Search for the cell housing the specified text and yield its (x, y) center coordinate. 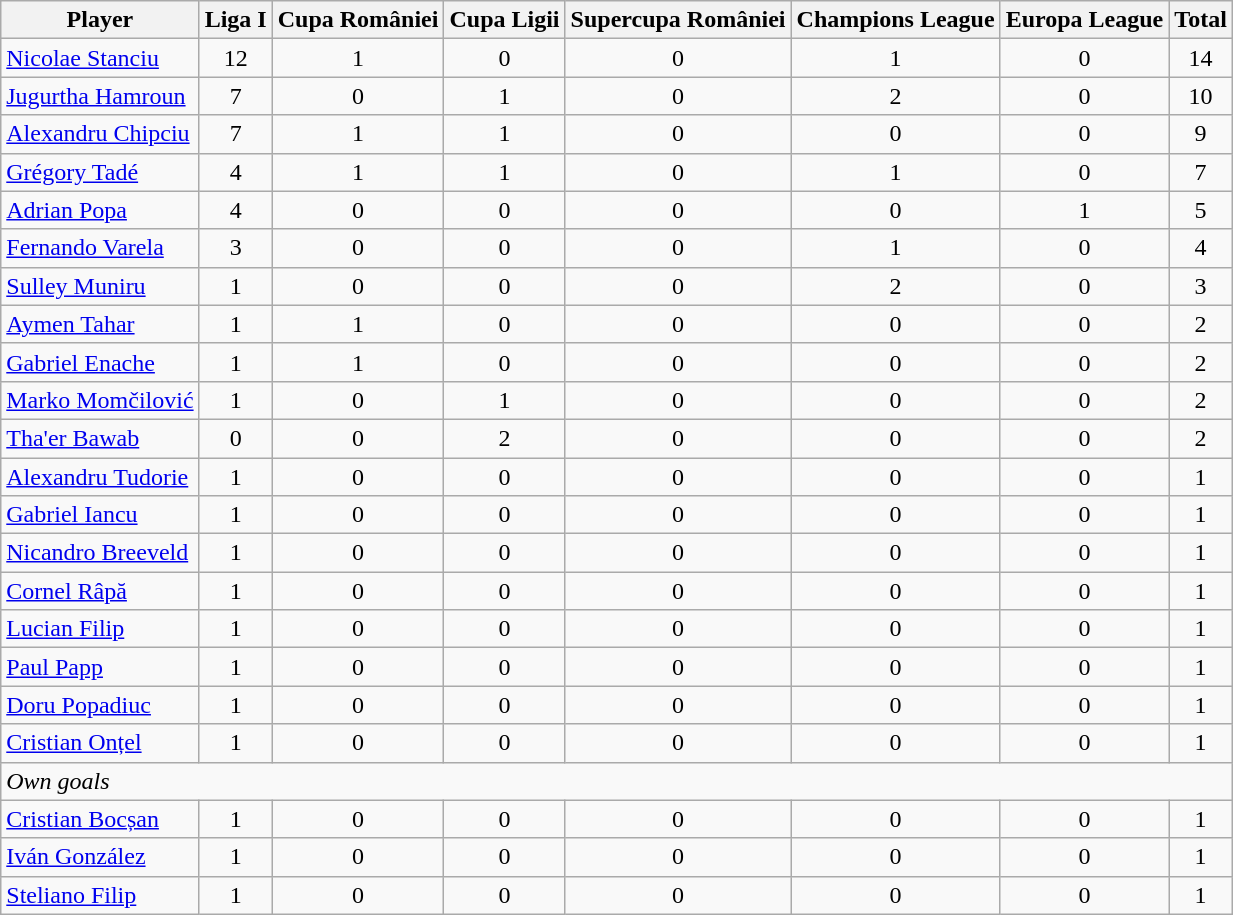
Fernando Varela (100, 248)
12 (236, 58)
Jugurtha Hamroun (100, 96)
Nicolae Stanciu (100, 58)
9 (1201, 134)
Supercupa României (678, 20)
Cristian Onțel (100, 743)
14 (1201, 58)
Paul Papp (100, 667)
Champions League (896, 20)
Liga I (236, 20)
Nicandro Breeveld (100, 553)
Steliano Filip (100, 895)
Sulley Muniru (100, 286)
Cornel Râpă (100, 591)
10 (1201, 96)
Doru Popadiuc (100, 705)
Marko Momčilović (100, 400)
Cupa României (358, 20)
Iván González (100, 857)
Cristian Bocșan (100, 819)
Gabriel Iancu (100, 515)
Tha'er Bawab (100, 438)
Lucian Filip (100, 629)
Cupa Ligii (504, 20)
Europa League (1084, 20)
Aymen Tahar (100, 324)
Grégory Tadé (100, 172)
Alexandru Tudorie (100, 477)
Total (1201, 20)
Player (100, 20)
Own goals (617, 781)
5 (1201, 210)
Alexandru Chipciu (100, 134)
Adrian Popa (100, 210)
Gabriel Enache (100, 362)
